Return (X, Y) of the center of cell containing provided text 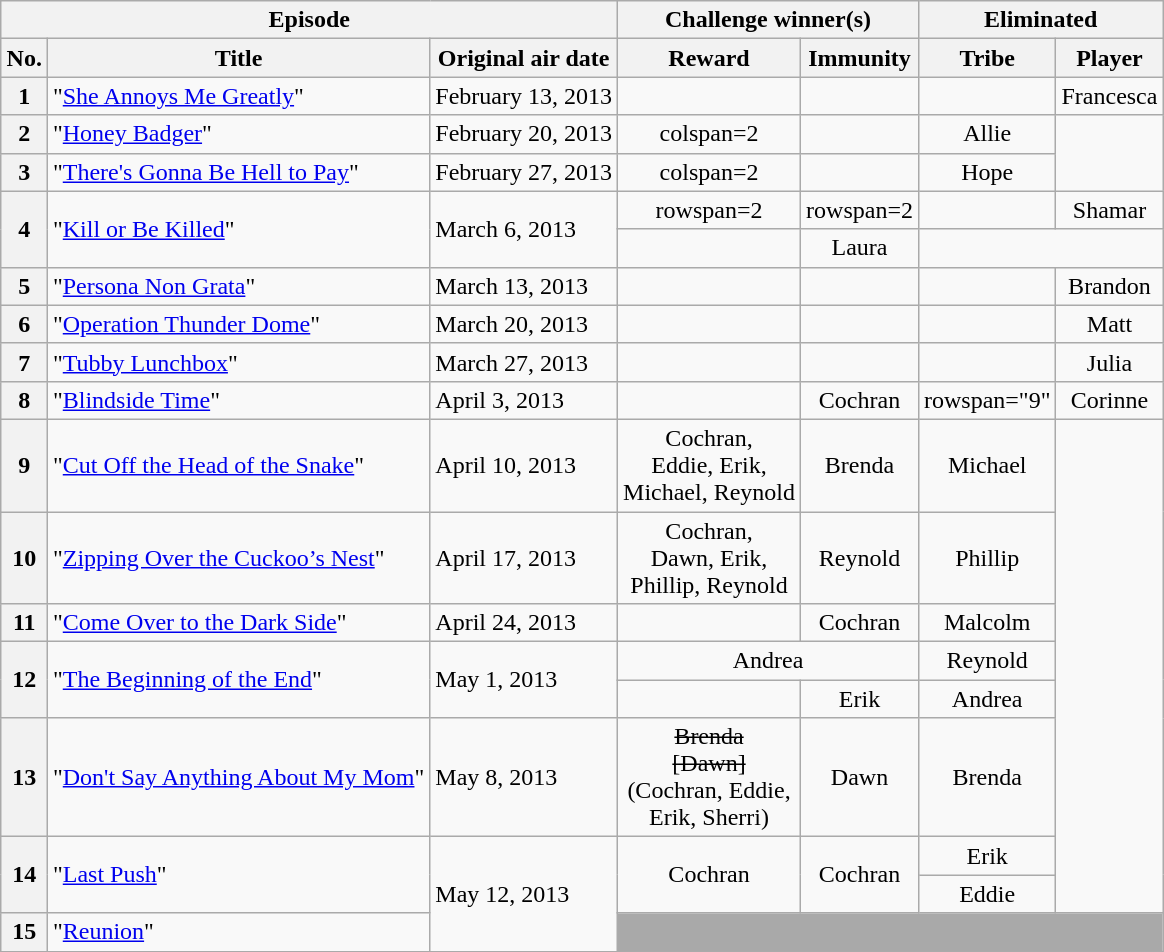
March 13, 2013 (524, 286)
March 6, 2013 (524, 229)
Eliminated (1040, 20)
February 13, 2013 (524, 96)
Michael (987, 465)
May 8, 2013 (524, 778)
"Last Push" (238, 875)
Original air date (524, 58)
April 10, 2013 (524, 465)
Immunity (860, 58)
April 24, 2013 (524, 623)
Brandon (1110, 286)
9 (24, 465)
February 20, 2013 (524, 134)
5 (24, 286)
Phillip (987, 558)
"Cut Off the Head of the Snake" (238, 465)
Player (1110, 58)
"There's Gonna Be Hell to Pay" (238, 172)
2 (24, 134)
"Reunion" (238, 932)
Brenda[Dawn](Cochran, Eddie,Erik, Sherri) (710, 778)
February 27, 2013 (524, 172)
8 (24, 400)
Title (238, 58)
"Kill or Be Killed" (238, 229)
3 (24, 172)
Tribe (987, 58)
"The Beginning of the End" (238, 680)
Corinne (1110, 400)
March 27, 2013 (524, 362)
Shamar (1110, 210)
"Honey Badger" (238, 134)
"Persona Non Grata" (238, 286)
"Come Over to the Dark Side" (238, 623)
14 (24, 875)
Eddie (987, 894)
15 (24, 932)
April 3, 2013 (524, 400)
Cochran,Dawn, Erik,Phillip, Reynold (710, 558)
10 (24, 558)
"Tubby Lunchbox" (238, 362)
May 12, 2013 (524, 894)
Julia (1110, 362)
13 (24, 778)
Allie (987, 134)
rowspan="9" (987, 400)
Episode (309, 20)
Hope (987, 172)
"She Annoys Me Greatly" (238, 96)
"Operation Thunder Dome" (238, 324)
7 (24, 362)
Francesca (1110, 96)
No. (24, 58)
12 (24, 680)
March 20, 2013 (524, 324)
4 (24, 229)
"Don't Say Anything About My Mom" (238, 778)
Reward (710, 58)
1 (24, 96)
May 1, 2013 (524, 680)
6 (24, 324)
Laura (860, 248)
11 (24, 623)
Challenge winner(s) (768, 20)
April 17, 2013 (524, 558)
Malcolm (987, 623)
Cochran,Eddie, Erik,Michael, Reynold (710, 465)
Matt (1110, 324)
"Blindside Time" (238, 400)
Dawn (860, 778)
"Zipping Over the Cuckoo’s Nest" (238, 558)
